Locate the cell with the specified text and output its [x, y] center coordinate. 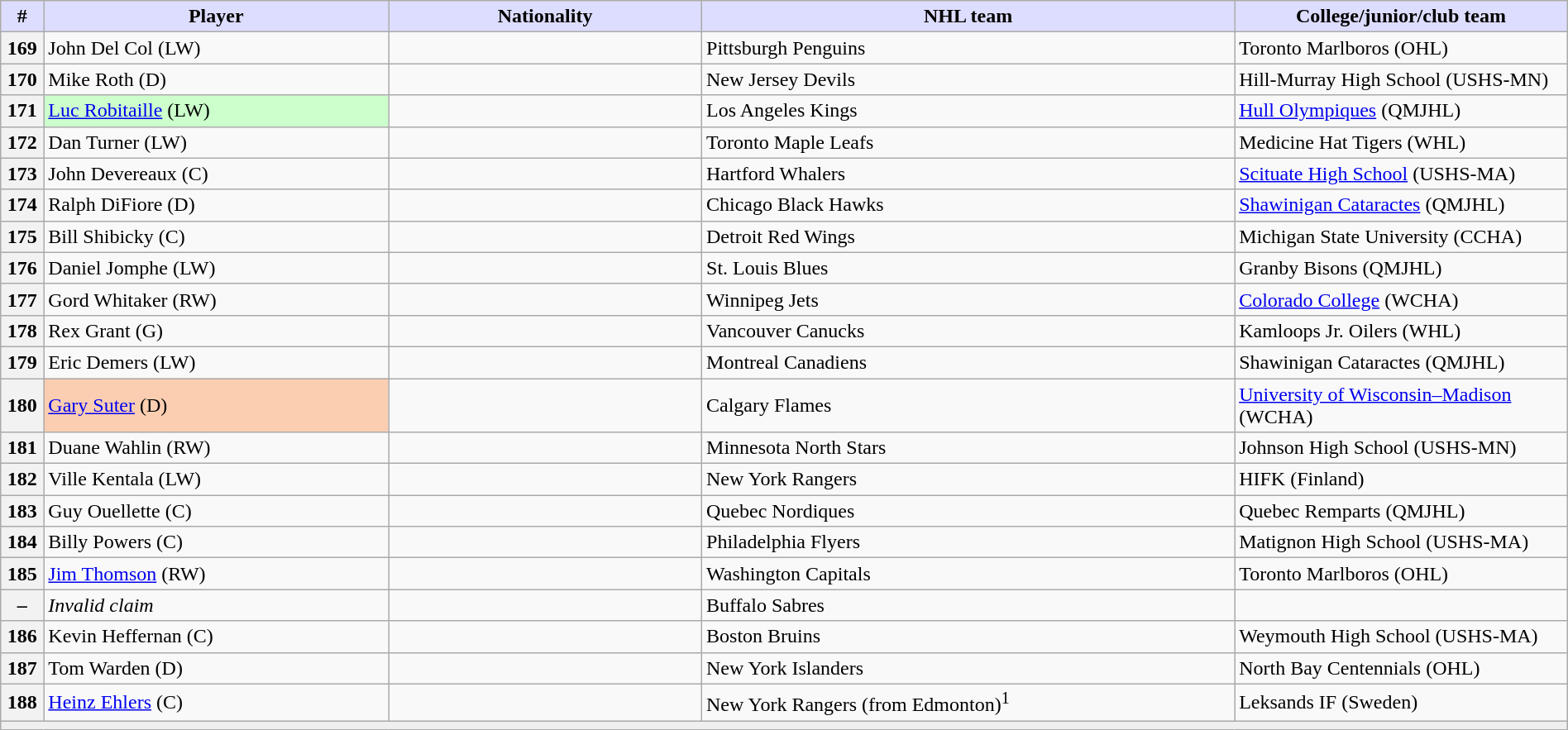
179 [22, 362]
Hartford Whalers [968, 174]
New York Islanders [968, 668]
Minnesota North Stars [968, 448]
Detroit Red Wings [968, 236]
182 [22, 480]
Jim Thomson (RW) [217, 574]
Hull Olympiques (QMJHL) [1401, 111]
Billy Powers (C) [217, 542]
Mike Roth (D) [217, 79]
186 [22, 637]
180 [22, 405]
Los Angeles Kings [968, 111]
170 [22, 79]
College/junior/club team [1401, 17]
Leksands IF (Sweden) [1401, 703]
184 [22, 542]
Gord Whitaker (RW) [217, 299]
Hill-Murray High School (USHS-MN) [1401, 79]
Winnipeg Jets [968, 299]
188 [22, 703]
Rex Grant (G) [217, 331]
187 [22, 668]
Washington Capitals [968, 574]
178 [22, 331]
Chicago Black Hawks [968, 205]
NHL team [968, 17]
Vancouver Canucks [968, 331]
Philadelphia Flyers [968, 542]
Calgary Flames [968, 405]
Buffalo Sabres [968, 605]
# [22, 17]
Medicine Hat Tigers (WHL) [1401, 142]
171 [22, 111]
Kevin Heffernan (C) [217, 637]
169 [22, 48]
Gary Suter (D) [217, 405]
Nationality [546, 17]
New Jersey Devils [968, 79]
177 [22, 299]
Player [217, 17]
Eric Demers (LW) [217, 362]
Weymouth High School (USHS-MA) [1401, 637]
John Devereaux (C) [217, 174]
Quebec Nordiques [968, 511]
John Del Col (LW) [217, 48]
Duane Wahlin (RW) [217, 448]
Luc Robitaille (LW) [217, 111]
Toronto Maple Leafs [968, 142]
Colorado College (WCHA) [1401, 299]
174 [22, 205]
181 [22, 448]
University of Wisconsin–Madison (WCHA) [1401, 405]
Ville Kentala (LW) [217, 480]
Quebec Remparts (QMJHL) [1401, 511]
Bill Shibicky (C) [217, 236]
176 [22, 268]
Kamloops Jr. Oilers (WHL) [1401, 331]
Pittsburgh Penguins [968, 48]
172 [22, 142]
St. Louis Blues [968, 268]
173 [22, 174]
185 [22, 574]
Heinz Ehlers (C) [217, 703]
HIFK (Finland) [1401, 480]
Guy Ouellette (C) [217, 511]
Montreal Canadiens [968, 362]
Scituate High School (USHS-MA) [1401, 174]
Dan Turner (LW) [217, 142]
North Bay Centennials (OHL) [1401, 668]
Daniel Jomphe (LW) [217, 268]
Granby Bisons (QMJHL) [1401, 268]
Invalid claim [217, 605]
Tom Warden (D) [217, 668]
Boston Bruins [968, 637]
Ralph DiFiore (D) [217, 205]
Michigan State University (CCHA) [1401, 236]
Matignon High School (USHS-MA) [1401, 542]
– [22, 605]
New York Rangers [968, 480]
175 [22, 236]
New York Rangers (from Edmonton)1 [968, 703]
Johnson High School (USHS-MN) [1401, 448]
183 [22, 511]
